Find where the given text appears and provide that cell's center as [x, y] coordinate. 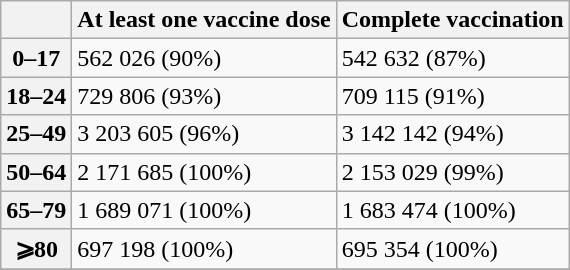
25–49 [36, 134]
At least one vaccine dose [204, 20]
⩾80 [36, 249]
1 683 474 (100%) [452, 210]
2 153 029 (99%) [452, 172]
3 203 605 (96%) [204, 134]
Complete vaccination [452, 20]
695 354 (100%) [452, 249]
542 632 (87%) [452, 58]
2 171 685 (100%) [204, 172]
729 806 (93%) [204, 96]
65–79 [36, 210]
3 142 142 (94%) [452, 134]
50–64 [36, 172]
697 198 (100%) [204, 249]
18–24 [36, 96]
0–17 [36, 58]
562 026 (90%) [204, 58]
709 115 (91%) [452, 96]
1 689 071 (100%) [204, 210]
